Identify which cell holds the provided text, then report its [X, Y] central coordinate. 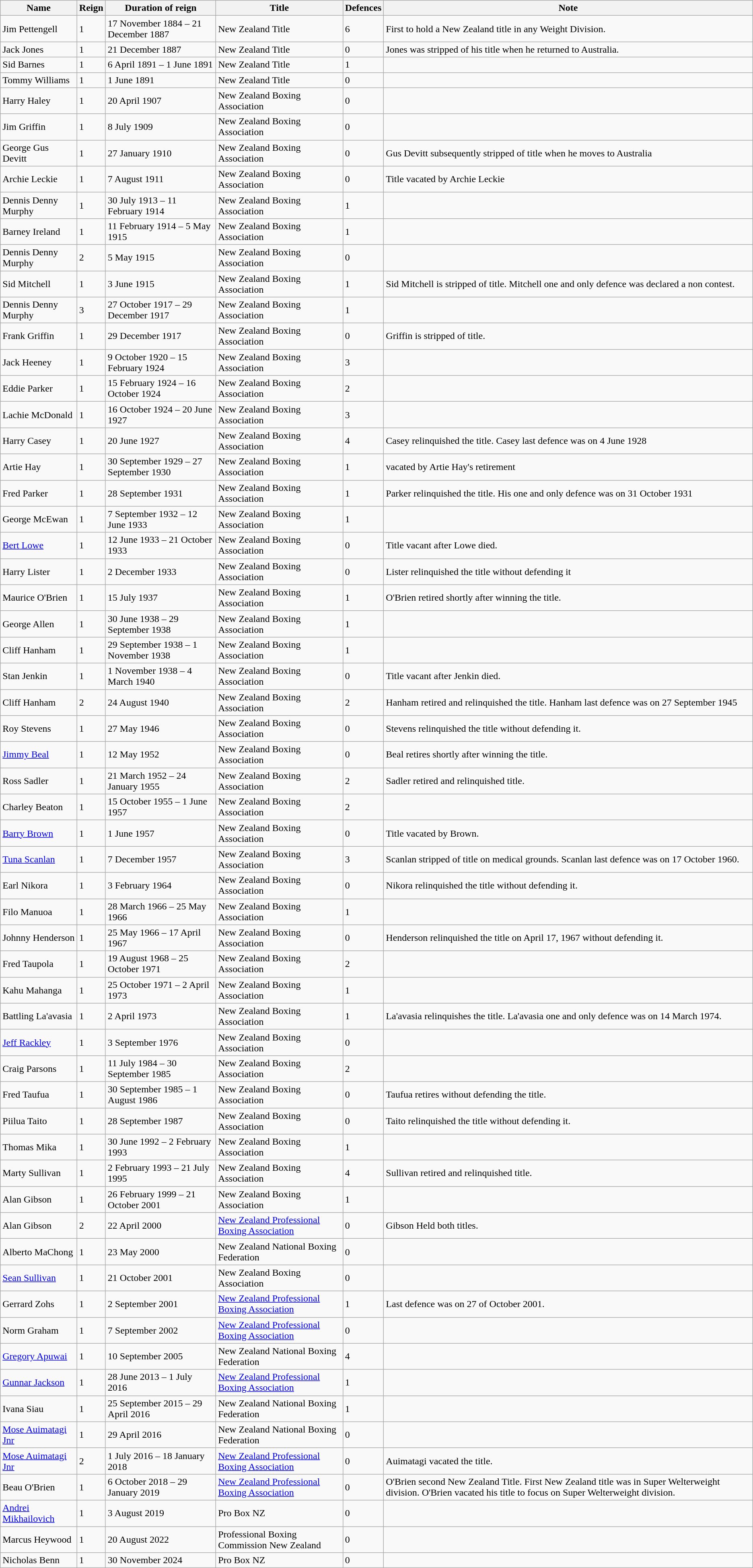
21 October 2001 [160, 1278]
Defences [363, 8]
11 February 1914 – 5 May 1915 [160, 232]
2 December 1933 [160, 572]
Filo Manuoa [39, 912]
7 August 1911 [160, 179]
Barney Ireland [39, 232]
Gibson Held both titles. [568, 1225]
29 September 1938 – 1 November 1938 [160, 650]
Frank Griffin [39, 336]
22 April 2000 [160, 1225]
Scanlan stripped of title on medical grounds. Scanlan last defence was on 17 October 1960. [568, 860]
Harry Lister [39, 572]
Ivana Siau [39, 1409]
2 February 1993 – 21 July 1995 [160, 1173]
Tommy Williams [39, 80]
Name [39, 8]
25 September 2015 – 29 April 2016 [160, 1409]
29 December 1917 [160, 336]
30 September 1929 – 27 September 1930 [160, 467]
Bert Lowe [39, 545]
7 September 2002 [160, 1330]
Marty Sullivan [39, 1173]
Ross Sadler [39, 781]
Thomas Mika [39, 1147]
Auimatagi vacated the title. [568, 1461]
21 March 1952 – 24 January 1955 [160, 781]
Fred Taupola [39, 964]
Taufua retires without defending the title. [568, 1094]
24 August 1940 [160, 702]
6 [363, 29]
3 August 2019 [160, 1513]
Henderson relinquished the title on April 17, 1967 without defending it. [568, 938]
Fred Parker [39, 493]
2 April 1973 [160, 1016]
20 June 1927 [160, 441]
Jeff Rackley [39, 1042]
15 February 1924 – 16 October 1924 [160, 388]
Stevens relinquished the title without defending it. [568, 729]
Harry Casey [39, 441]
Gregory Apuwai [39, 1357]
28 September 1931 [160, 493]
Jack Jones [39, 49]
3 September 1976 [160, 1042]
Title [279, 8]
27 October 1917 – 29 December 1917 [160, 310]
30 November 2024 [160, 1560]
12 May 1952 [160, 755]
26 February 1999 – 21 October 2001 [160, 1200]
2 September 2001 [160, 1304]
16 October 1924 – 20 June 1927 [160, 415]
Casey relinquished the title. Casey last defence was on 4 June 1928 [568, 441]
O'Brien retired shortly after winning the title. [568, 597]
George Gus Devitt [39, 153]
Reign [91, 8]
3 June 1915 [160, 284]
Battling La'avasia [39, 1016]
Sean Sullivan [39, 1278]
28 September 1987 [160, 1121]
9 October 1920 – 15 February 1924 [160, 363]
Earl Nikora [39, 885]
Archie Leckie [39, 179]
Marcus Heywood [39, 1539]
Sid Mitchell is stripped of title. Mitchell one and only defence was declared a non contest. [568, 284]
27 January 1910 [160, 153]
First to hold a New Zealand title in any Weight Division. [568, 29]
Hanham retired and relinquished the title. Hanham last defence was on 27 September 1945 [568, 702]
Title vacant after Lowe died. [568, 545]
Title vacated by Archie Leckie [568, 179]
Tuna Scanlan [39, 860]
1 July 2016 – 18 January 2018 [160, 1461]
Sadler retired and relinquished title. [568, 781]
Gus Devitt subsequently stripped of title when he moves to Australia [568, 153]
6 October 2018 – 29 January 2019 [160, 1487]
7 December 1957 [160, 860]
Harry Haley [39, 101]
28 March 1966 – 25 May 1966 [160, 912]
Stan Jenkin [39, 676]
Nikora relinquished the title without defending it. [568, 885]
Roy Stevens [39, 729]
23 May 2000 [160, 1252]
Jimmy Beal [39, 755]
vacated by Artie Hay's retirement [568, 467]
12 June 1933 – 21 October 1933 [160, 545]
Jim Griffin [39, 127]
25 October 1971 – 2 April 1973 [160, 990]
Griffin is stripped of title. [568, 336]
17 November 1884 – 21 December 1887 [160, 29]
Title vacated by Brown. [568, 833]
8 July 1909 [160, 127]
George Allen [39, 624]
Piilua Taito [39, 1121]
Fred Taufua [39, 1094]
Gerrard Zohs [39, 1304]
11 July 1984 – 30 September 1985 [160, 1069]
10 September 2005 [160, 1357]
30 June 1992 – 2 February 1993 [160, 1147]
20 August 2022 [160, 1539]
La'avasia relinquishes the title. La'avasia one and only defence was on 14 March 1974. [568, 1016]
30 June 1938 – 29 September 1938 [160, 624]
1 June 1891 [160, 80]
Beau O'Brien [39, 1487]
Andrei Mikhailovich [39, 1513]
27 May 1946 [160, 729]
Jim Pettengell [39, 29]
Sid Barnes [39, 65]
Johnny Henderson [39, 938]
1 November 1938 – 4 March 1940 [160, 676]
Nicholas Benn [39, 1560]
Last defence was on 27 of October 2001. [568, 1304]
Alberto MaChong [39, 1252]
Sullivan retired and relinquished title. [568, 1173]
28 June 2013 – 1 July 2016 [160, 1382]
30 July 1913 – 11 February 1914 [160, 205]
30 September 1985 – 1 August 1986 [160, 1094]
Note [568, 8]
Taito relinquished the title without defending it. [568, 1121]
6 April 1891 – 1 June 1891 [160, 65]
Beal retires shortly after winning the title. [568, 755]
29 April 2016 [160, 1435]
Charley Beaton [39, 807]
Craig Parsons [39, 1069]
Title vacant after Jenkin died. [568, 676]
Eddie Parker [39, 388]
Jones was stripped of his title when he returned to Australia. [568, 49]
Jack Heeney [39, 363]
Artie Hay [39, 467]
1 June 1957 [160, 833]
Sid Mitchell [39, 284]
George McEwan [39, 519]
7 September 1932 – 12 June 1933 [160, 519]
Duration of reign [160, 8]
Lachie McDonald [39, 415]
Barry Brown [39, 833]
Professional Boxing Commission New Zealand [279, 1539]
19 August 1968 – 25 October 1971 [160, 964]
15 October 1955 – 1 June 1957 [160, 807]
20 April 1907 [160, 101]
Parker relinquished the title. His one and only defence was on 31 October 1931 [568, 493]
Maurice O'Brien [39, 597]
Kahu Mahanga [39, 990]
5 May 1915 [160, 257]
Gunnar Jackson [39, 1382]
21 December 1887 [160, 49]
25 May 1966 – 17 April 1967 [160, 938]
Lister relinquished the title without defending it [568, 572]
15 July 1937 [160, 597]
3 February 1964 [160, 885]
Norm Graham [39, 1330]
